Search for the cell housing the specified text and yield its [X, Y] center coordinate. 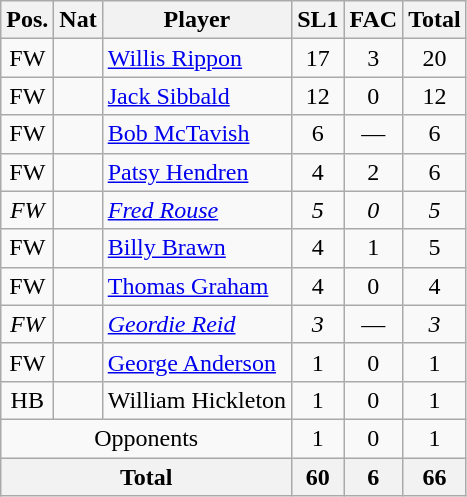
Patsy Hendren [196, 172]
FAC [374, 20]
20 [435, 58]
2 [374, 172]
Jack Sibbald [196, 96]
Fred Rouse [196, 210]
George Anderson [196, 362]
60 [318, 477]
HB [28, 400]
17 [318, 58]
Thomas Graham [196, 286]
Bob McTavish [196, 134]
Willis Rippon [196, 58]
Player [196, 20]
Opponents [146, 438]
Billy Brawn [196, 248]
Geordie Reid [196, 324]
Nat [78, 20]
SL1 [318, 20]
Pos. [28, 20]
66 [435, 477]
William Hickleton [196, 400]
